Provide the [X, Y] coordinate of the cell's center where the given text is located.  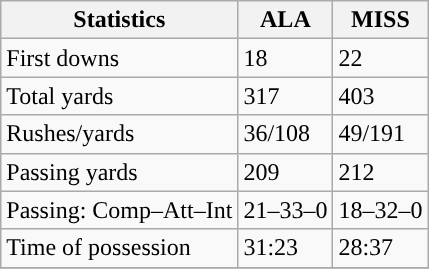
403 [380, 96]
317 [286, 96]
First downs [120, 58]
49/191 [380, 134]
Rushes/yards [120, 134]
Passing: Comp–Att–Int [120, 210]
28:37 [380, 248]
21–33–0 [286, 210]
Passing yards [120, 172]
22 [380, 58]
36/108 [286, 134]
Total yards [120, 96]
ALA [286, 20]
18 [286, 58]
Statistics [120, 20]
31:23 [286, 248]
212 [380, 172]
MISS [380, 20]
18–32–0 [380, 210]
209 [286, 172]
Time of possession [120, 248]
